Find where the given text appears and provide that cell's center as (X, Y) coordinate. 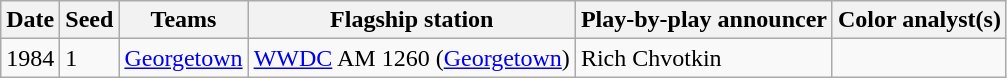
Play-by-play announcer (704, 20)
Teams (184, 20)
Rich Chvotkin (704, 58)
1984 (30, 58)
Color analyst(s) (919, 20)
1 (90, 58)
WWDC AM 1260 (Georgetown) (412, 58)
Date (30, 20)
Georgetown (184, 58)
Seed (90, 20)
Flagship station (412, 20)
